Return the [x, y] coordinate for the center point of the cell that contains the specified text.  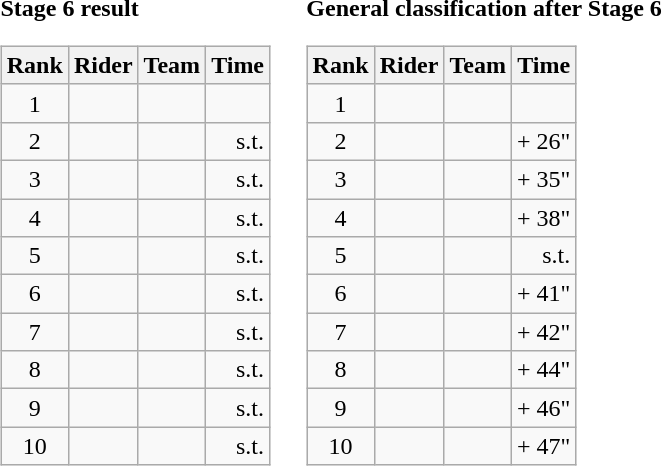
+ 26" [543, 141]
+ 38" [543, 217]
+ 42" [543, 332]
+ 47" [543, 446]
+ 41" [543, 294]
+ 44" [543, 370]
+ 46" [543, 408]
+ 35" [543, 179]
